Identify which cell holds the provided text, then report its [x, y] central coordinate. 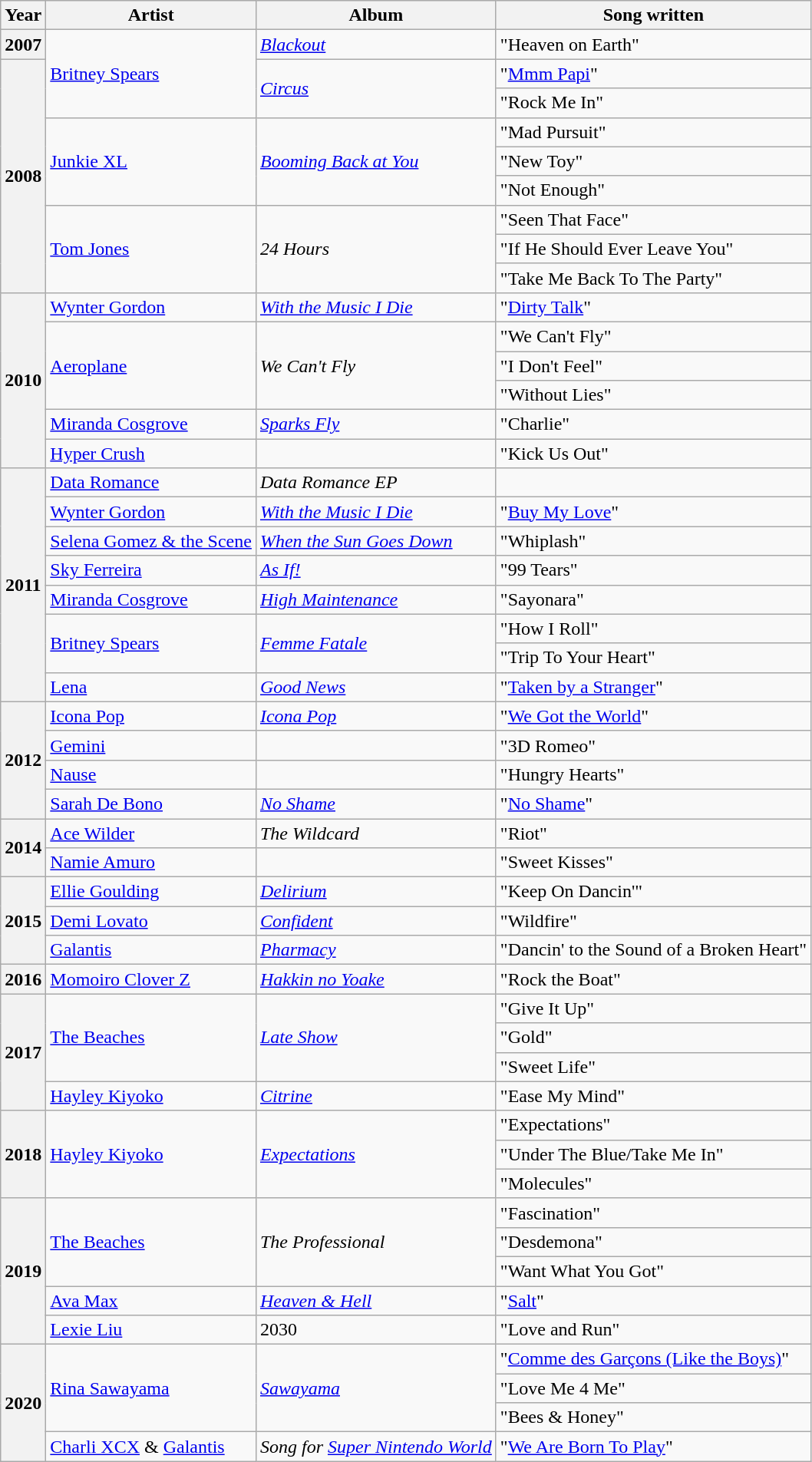
"Give It Up" [653, 1008]
Song written [653, 15]
"Wildfire" [653, 921]
Namie Amuro [151, 863]
"Fascination" [653, 1213]
Demi Lovato [151, 921]
"Sweet Life" [653, 1067]
Ava Max [151, 1301]
"Seen That Face" [653, 219]
Hakkin no Yoake [376, 979]
2014 [23, 847]
"If He Should Ever Leave You" [653, 249]
"Keep On Dancin'" [653, 892]
"Ease My Mind" [653, 1096]
Data Romance EP [376, 483]
Nause [151, 774]
"Sweet Kisses" [653, 863]
"Expectations" [653, 1125]
"Molecules" [653, 1183]
"Comme des Garçons (Like the Boys)" [653, 1359]
"We Got the World" [653, 716]
Charli XCX & Galantis [151, 1447]
"Riot" [653, 833]
2011 [23, 585]
2017 [23, 1052]
Rina Sawayama [151, 1388]
High Maintenance [376, 599]
Artist [151, 15]
Booming Back at You [376, 161]
"Under The Blue/Take Me In" [653, 1154]
The Professional [376, 1242]
Late Show [376, 1038]
Gemini [151, 745]
Year [23, 15]
"Taken by a Stranger" [653, 687]
"3D Romeo" [653, 745]
2012 [23, 760]
2010 [23, 380]
As If! [376, 570]
Sarah De Bono [151, 804]
"Charlie" [653, 424]
Lena [151, 687]
2020 [23, 1403]
Aeroplane [151, 365]
Ace Wilder [151, 833]
Galantis [151, 950]
Sky Ferreira [151, 570]
24 Hours [376, 249]
"Bees & Honey" [653, 1417]
Hyper Crush [151, 454]
We Can't Fly [376, 365]
Ellie Goulding [151, 892]
"Love and Run" [653, 1330]
When the Sun Goes Down [376, 541]
Sawayama [376, 1388]
2016 [23, 979]
Junkie XL [151, 161]
"Love Me 4 Me" [653, 1388]
"Trip To Your Heart" [653, 658]
"Mmm Papi" [653, 74]
"Heaven on Earth" [653, 45]
2015 [23, 921]
"We Can't Fly" [653, 336]
2018 [23, 1154]
"No Shame" [653, 804]
"Desdemona" [653, 1242]
"New Toy" [653, 161]
"Kick Us Out" [653, 454]
Femme Fatale [376, 643]
Delirium [376, 892]
Data Romance [151, 483]
"Dancin' to the Sound of a Broken Heart" [653, 950]
"Whiplash" [653, 541]
The Wildcard [376, 833]
"Want What You Got" [653, 1271]
Good News [376, 687]
Lexie Liu [151, 1330]
2007 [23, 45]
Sparks Fly [376, 424]
2008 [23, 176]
Citrine [376, 1096]
No Shame [376, 804]
2019 [23, 1271]
Blackout [376, 45]
Circus [376, 88]
"99 Tears" [653, 570]
"Salt" [653, 1301]
"Buy My Love" [653, 512]
"Take Me Back To The Party" [653, 278]
Momoiro Clover Z [151, 979]
Song for Super Nintendo World [376, 1447]
"I Don't Feel" [653, 366]
Confident [376, 921]
"Not Enough" [653, 190]
"Rock the Boat" [653, 979]
"Sayonara" [653, 599]
"Rock Me In" [653, 103]
"Gold" [653, 1038]
"Hungry Hearts" [653, 774]
Selena Gomez & the Scene [151, 541]
2030 [376, 1330]
Pharmacy [376, 950]
"Mad Pursuit" [653, 132]
"We Are Born To Play" [653, 1447]
Expectations [376, 1154]
Tom Jones [151, 249]
Album [376, 15]
"How I Roll" [653, 629]
"Without Lies" [653, 395]
Heaven & Hell [376, 1301]
"Dirty Talk" [653, 307]
